Return [X, Y] of the center of cell containing provided text 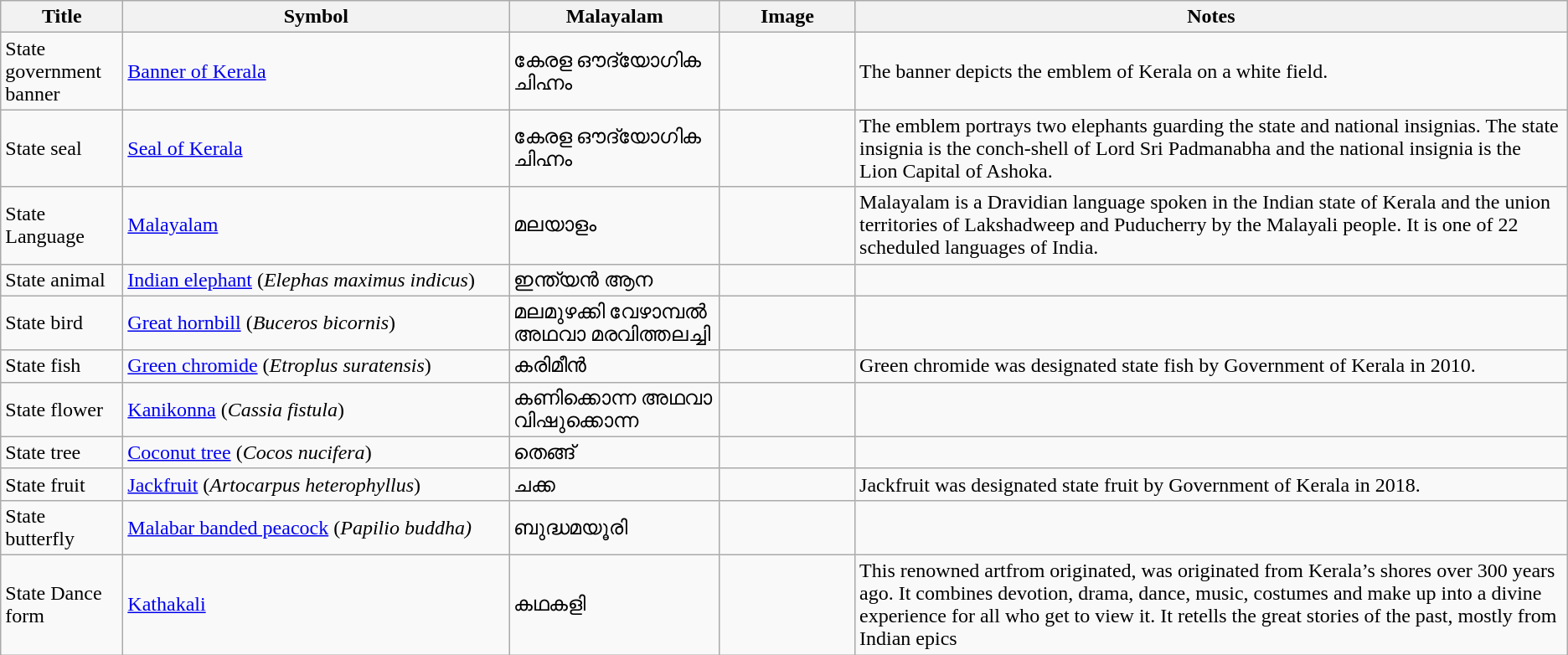
Title [62, 17]
ചക്ക [615, 484]
Symbol [317, 17]
മലയാളം [615, 225]
State bird [62, 323]
Banner of Kerala [317, 71]
Coconut tree (Cocos nucifera) [317, 452]
Green chromide was designated state fish by Government of Kerala in 2010. [1211, 366]
The banner depicts the emblem of Kerala on a white field. [1211, 71]
State Dance form [62, 605]
തെങ്ങ് [615, 452]
State fish [62, 366]
State fruit [62, 484]
ബുദ്ധമയൂരി [615, 528]
Notes [1211, 17]
State flower [62, 409]
State Language [62, 225]
Great hornbill (Buceros bicornis) [317, 323]
State seal [62, 148]
State butterfly [62, 528]
മലമുഴക്കി വേഴാമ്പൽ അഥവാ മരവിത്തലച്ചി [615, 323]
Kanikonna (Cassia fistula) [317, 409]
Indian elephant (Elephas maximus indicus) [317, 280]
Jackfruit was designated state fruit by Government of Kerala in 2018. [1211, 484]
കണിക്കൊന്ന അഥവാ വിഷുക്കൊന്ന [615, 409]
Image [787, 17]
State animal [62, 280]
State government banner [62, 71]
Malabar banded peacock (Papilio buddha) [317, 528]
കരിമീന്‍ [615, 366]
Jackfruit (Artocarpus heterophyllus) [317, 484]
Kathakali [317, 605]
കഥകളി [615, 605]
State tree [62, 452]
Green chromide (Etroplus suratensis) [317, 366]
ഇന്ത്യൻ ആന [615, 280]
Seal of Kerala [317, 148]
